From the cell containing the given text, extract its center point as [X, Y] coordinate. 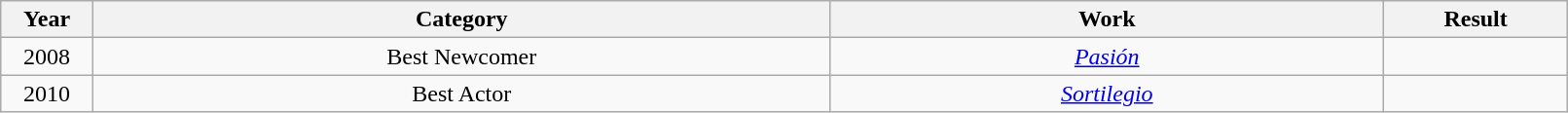
2010 [47, 94]
Category [461, 19]
Pasión [1107, 56]
Year [47, 19]
Work [1107, 19]
Sortilegio [1107, 94]
Best Newcomer [461, 56]
2008 [47, 56]
Result [1476, 19]
Best Actor [461, 94]
